Capture the cell that displays the provided text and extract its (x, y) central coordinate. 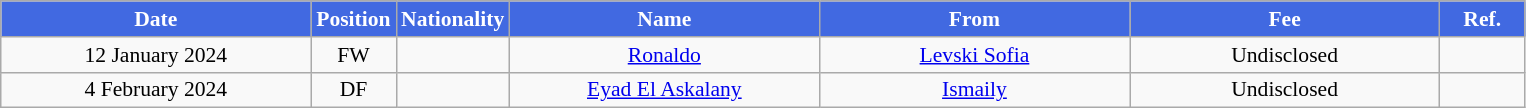
Levski Sofia (974, 55)
Ref. (1482, 19)
Fee (1285, 19)
FW (354, 55)
12 January 2024 (156, 55)
Nationality (452, 19)
DF (354, 90)
4 February 2024 (156, 90)
Eyad El Askalany (664, 90)
Name (664, 19)
Date (156, 19)
Position (354, 19)
Ronaldo (664, 55)
From (974, 19)
Ismaily (974, 90)
